For the text-containing cell, return its midpoint in [x, y] coordinate format. 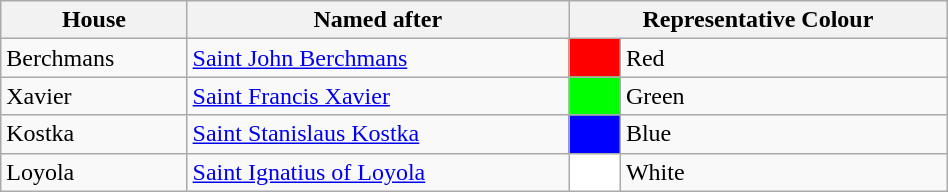
Xavier [94, 96]
Red [784, 58]
Representative Colour [758, 20]
Berchmans [94, 58]
Named after [378, 20]
Saint Francis Xavier [378, 96]
Kostka [94, 134]
White [784, 172]
Saint Ignatius of Loyola [378, 172]
House [94, 20]
Saint Stanislaus Kostka [378, 134]
Blue [784, 134]
Loyola [94, 172]
Saint John Berchmans [378, 58]
Green [784, 96]
